Search for the cell housing the specified text and yield its (X, Y) center coordinate. 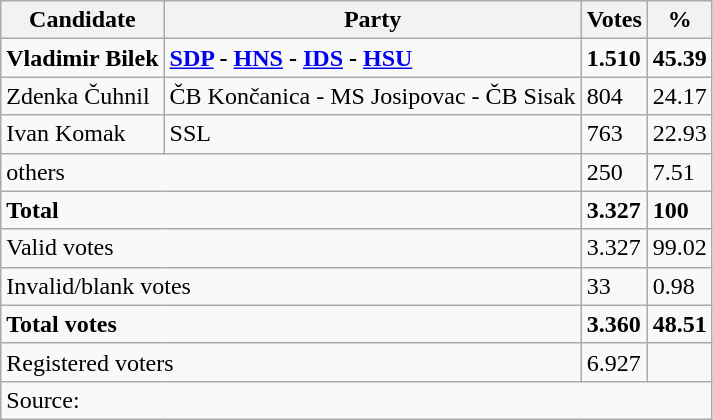
763 (614, 134)
SDP - HNS - IDS - HSU (372, 58)
Votes (614, 20)
24.17 (680, 96)
33 (614, 286)
250 (614, 172)
0.98 (680, 286)
Party (372, 20)
22.93 (680, 134)
Valid votes (291, 248)
Vladimir Bilek (82, 58)
45.39 (680, 58)
ČB Končanica - MS Josipovac - ČB Sisak (372, 96)
7.51 (680, 172)
others (291, 172)
100 (680, 210)
1.510 (614, 58)
Invalid/blank votes (291, 286)
3.360 (614, 324)
Source: (357, 400)
% (680, 20)
Registered voters (291, 362)
Zdenka Čuhnil (82, 96)
Ivan Komak (82, 134)
99.02 (680, 248)
Total votes (291, 324)
SSL (372, 134)
804 (614, 96)
48.51 (680, 324)
Candidate (82, 20)
6.927 (614, 362)
Total (291, 210)
